For the text-containing cell, return its midpoint in (X, Y) coordinate format. 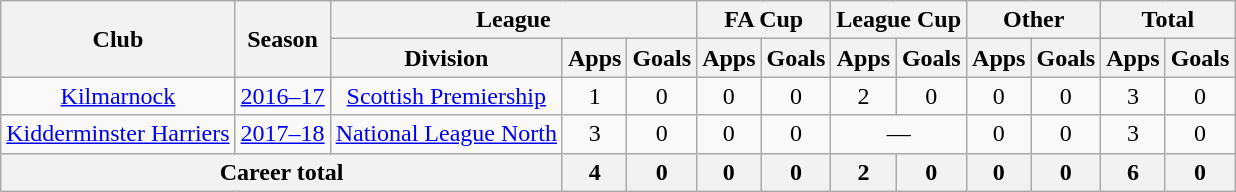
2016–17 (282, 96)
League Cup (899, 20)
Career total (282, 172)
FA Cup (764, 20)
League (513, 20)
1 (594, 96)
— (899, 134)
2017–18 (282, 134)
Club (118, 39)
Scottish Premiership (446, 96)
Total (1168, 20)
Kidderminster Harriers (118, 134)
Kilmarnock (118, 96)
National League North (446, 134)
6 (1133, 172)
Season (282, 39)
4 (594, 172)
Other (1034, 20)
Division (446, 58)
